Locate the cell with the specified text and output its [x, y] center coordinate. 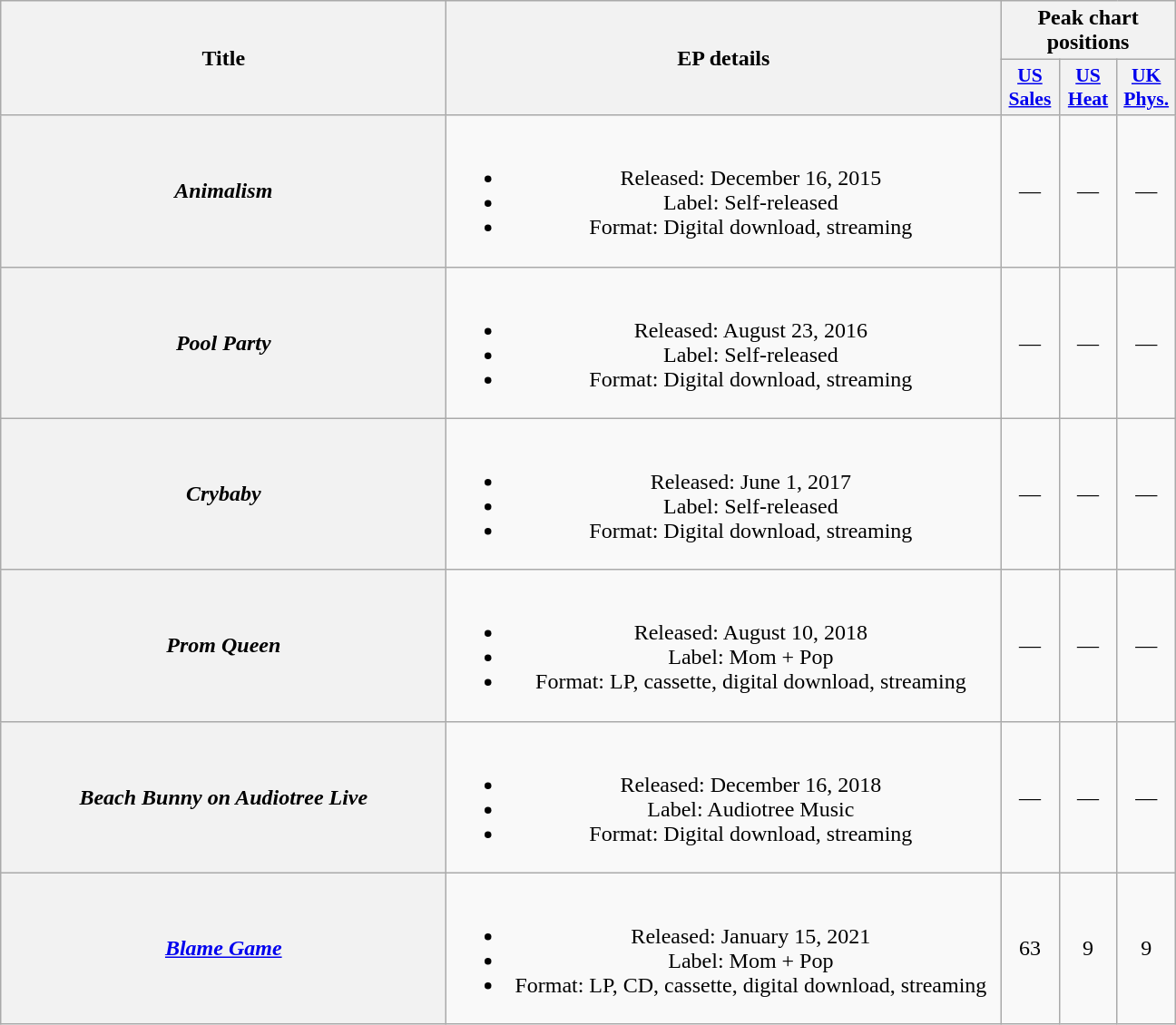
Released: December 16, 2018Label: Audiotree MusicFormat: Digital download, streaming [724, 796]
Animalism [223, 190]
Title [223, 58]
UKPhys. [1146, 87]
Released: June 1, 2017Label: Self-releasedFormat: Digital download, streaming [724, 493]
Released: August 23, 2016Label: Self-releasedFormat: Digital download, streaming [724, 343]
Blame Game [223, 949]
63 [1030, 949]
Prom Queen [223, 646]
USSales [1030, 87]
Peak chart positions [1088, 31]
Released: January 15, 2021Label: Mom + PopFormat: LP, CD, cassette, digital download, streaming [724, 949]
Pool Party [223, 343]
Beach Bunny on Audiotree Live [223, 796]
EP details [724, 58]
USHeat [1088, 87]
Crybaby [223, 493]
Released: December 16, 2015Label: Self-releasedFormat: Digital download, streaming [724, 190]
Released: August 10, 2018Label: Mom + PopFormat: LP, cassette, digital download, streaming [724, 646]
